Determine the [x, y] coordinate at the center of the cell enclosing the given text.  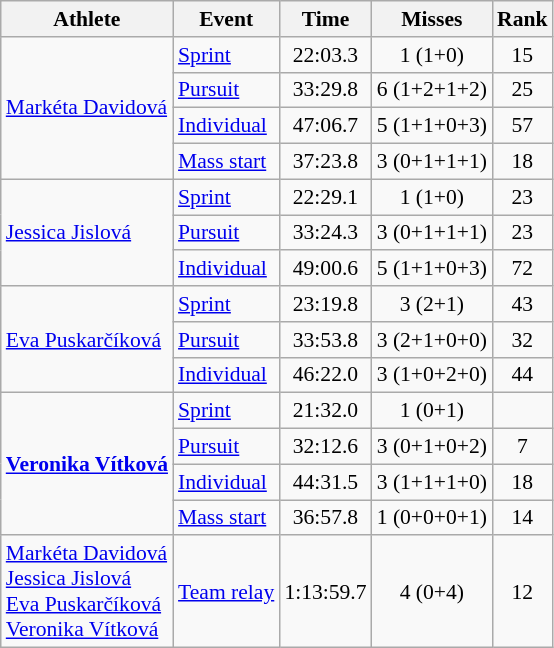
37:23.8 [325, 162]
1 (0+1) [432, 411]
Team relay [226, 592]
Misses [432, 19]
12 [522, 592]
44 [522, 375]
44:31.5 [325, 482]
3 (2+1+0+0) [432, 340]
Markéta Davidová [87, 108]
1:13:59.7 [325, 592]
6 (1+2+1+2) [432, 90]
33:29.8 [325, 90]
Jessica Jislová [87, 232]
7 [522, 447]
72 [522, 269]
36:57.8 [325, 518]
3 (1+0+2+0) [432, 375]
46:22.0 [325, 375]
43 [522, 304]
Time [325, 19]
47:06.7 [325, 126]
33:53.8 [325, 340]
Markéta DavidováJessica JislováEva PuskarčíkováVeronika Vítková [87, 592]
49:00.6 [325, 269]
3 (1+1+1+0) [432, 482]
33:24.3 [325, 233]
21:32.0 [325, 411]
14 [522, 518]
57 [522, 126]
3 (2+1) [432, 304]
15 [522, 55]
32 [522, 340]
23:19.8 [325, 304]
22:29.1 [325, 197]
25 [522, 90]
3 (0+1+0+2) [432, 447]
22:03.3 [325, 55]
Veronika Vítková [87, 464]
4 (0+4) [432, 592]
1 (0+0+0+1) [432, 518]
Athlete [87, 19]
32:12.6 [325, 447]
Rank [522, 19]
Eva Puskarčíková [87, 340]
Event [226, 19]
